Scan for the cell matching the given text and deliver its [x, y] coordinate at center. 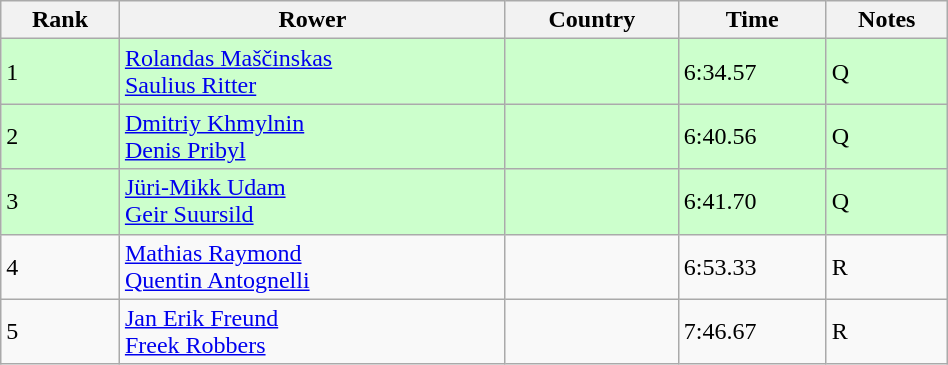
3 [60, 202]
Dmitriy KhmylninDenis Pribyl [312, 136]
Rolandas MaščinskasSaulius Ritter [312, 72]
4 [60, 266]
Jüri-Mikk UdamGeir Suursild [312, 202]
Jan Erik FreundFreek Robbers [312, 332]
6:40.56 [752, 136]
Rank [60, 20]
2 [60, 136]
Mathias RaymondQuentin Antognelli [312, 266]
Notes [886, 20]
7:46.67 [752, 332]
6:34.57 [752, 72]
6:53.33 [752, 266]
Rower [312, 20]
Country [592, 20]
5 [60, 332]
Time [752, 20]
6:41.70 [752, 202]
1 [60, 72]
